Capture the cell that displays the provided text and extract its [X, Y] central coordinate. 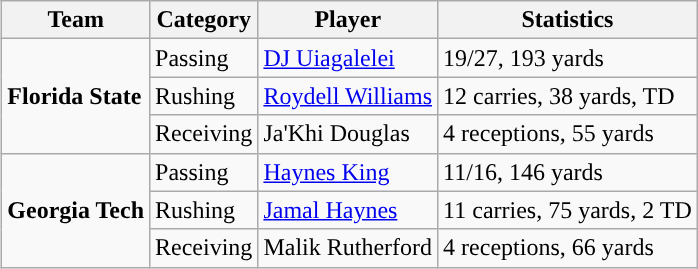
Georgia Tech [76, 210]
11 carries, 75 yards, 2 TD [568, 210]
DJ Uiagalelei [348, 58]
Team [76, 20]
Jamal Haynes [348, 210]
4 receptions, 66 yards [568, 248]
11/16, 146 yards [568, 172]
Roydell Williams [348, 96]
19/27, 193 yards [568, 58]
Ja'Khi Douglas [348, 134]
Florida State [76, 96]
Haynes King [348, 172]
Category [204, 20]
Player [348, 20]
4 receptions, 55 yards [568, 134]
Statistics [568, 20]
Malik Rutherford [348, 248]
12 carries, 38 yards, TD [568, 96]
